Locate the cell with the specified text and output its [X, Y] center coordinate. 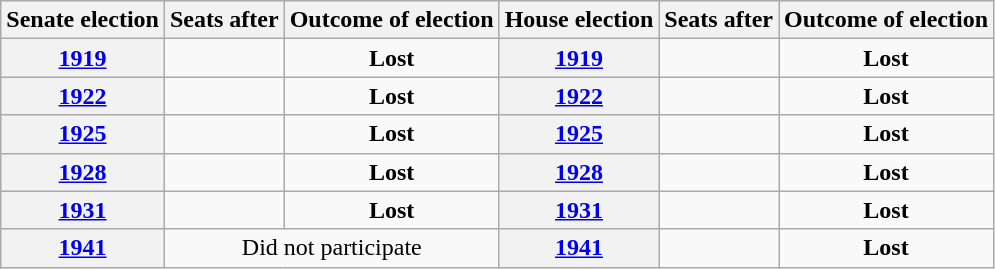
Senate election [83, 20]
House election [579, 20]
Did not participate [332, 248]
